Determine the (X, Y) coordinate at the center of the cell enclosing the given text.  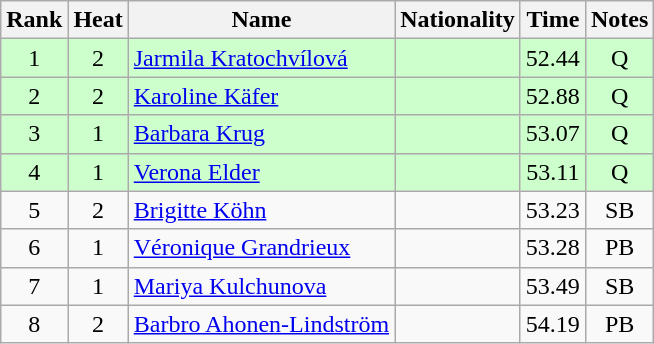
54.19 (552, 324)
5 (34, 210)
3 (34, 134)
52.88 (552, 96)
6 (34, 248)
53.07 (552, 134)
53.28 (552, 248)
Notes (619, 20)
Mariya Kulchunova (261, 286)
Rank (34, 20)
7 (34, 286)
53.49 (552, 286)
Heat (98, 20)
Barbara Krug (261, 134)
52.44 (552, 58)
Verona Elder (261, 172)
Barbro Ahonen-Lindström (261, 324)
Véronique Grandrieux (261, 248)
Name (261, 20)
8 (34, 324)
Jarmila Kratochvílová (261, 58)
4 (34, 172)
53.23 (552, 210)
Nationality (458, 20)
Time (552, 20)
53.11 (552, 172)
Brigitte Köhn (261, 210)
Karoline Käfer (261, 96)
